Detect which cell encompasses the target text, then output its (x, y) center coordinate. 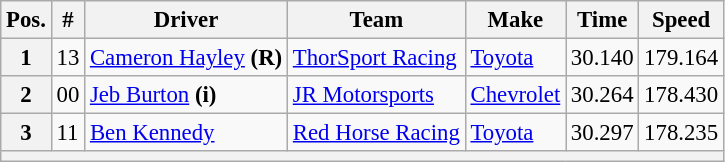
ThorSport Racing (377, 58)
JR Motorsports (377, 95)
Ben Kennedy (186, 133)
Jeb Burton (i) (186, 95)
Chevrolet (515, 95)
2 (26, 95)
30.140 (602, 58)
Pos. (26, 20)
30.297 (602, 133)
178.235 (682, 133)
13 (68, 58)
3 (26, 133)
11 (68, 133)
Speed (682, 20)
179.164 (682, 58)
# (68, 20)
Make (515, 20)
Red Horse Racing (377, 133)
1 (26, 58)
178.430 (682, 95)
Driver (186, 20)
30.264 (602, 95)
00 (68, 95)
Team (377, 20)
Cameron Hayley (R) (186, 58)
Time (602, 20)
